Find where the given text appears and provide that cell's center as (x, y) coordinate. 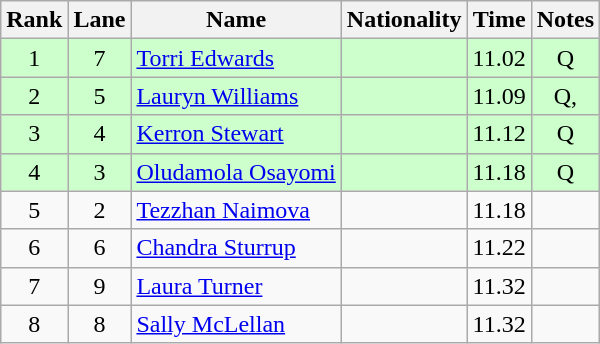
Rank (34, 20)
9 (100, 286)
Nationality (404, 20)
11.22 (499, 248)
Sally McLellan (236, 324)
Oludamola Osayomi (236, 172)
Q, (565, 96)
11.09 (499, 96)
Lauryn Williams (236, 96)
Torri Edwards (236, 58)
11.02 (499, 58)
Kerron Stewart (236, 134)
Tezzhan Naimova (236, 210)
11.12 (499, 134)
Name (236, 20)
Chandra Sturrup (236, 248)
Lane (100, 20)
Time (499, 20)
Laura Turner (236, 286)
1 (34, 58)
Notes (565, 20)
